Capture the cell that displays the provided text and extract its [x, y] central coordinate. 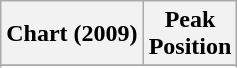
Chart (2009) [72, 34]
PeakPosition [190, 34]
